Locate the cell with the specified text and output its (x, y) center coordinate. 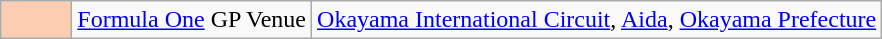
Okayama International Circuit, Aida, Okayama Prefecture (597, 20)
Formula One GP Venue (192, 20)
